Pinpoint the cell where the given text exists, returning its [X, Y] midpoint coordinate. 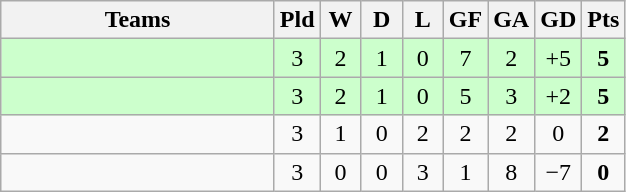
Pts [604, 20]
L [422, 20]
GA [512, 20]
Teams [138, 20]
GD [558, 20]
+5 [558, 58]
+2 [558, 96]
Pld [297, 20]
D [382, 20]
8 [512, 172]
−7 [558, 172]
7 [465, 58]
GF [465, 20]
W [340, 20]
